Return the [X, Y] coordinate for the center point of the cell that contains the specified text.  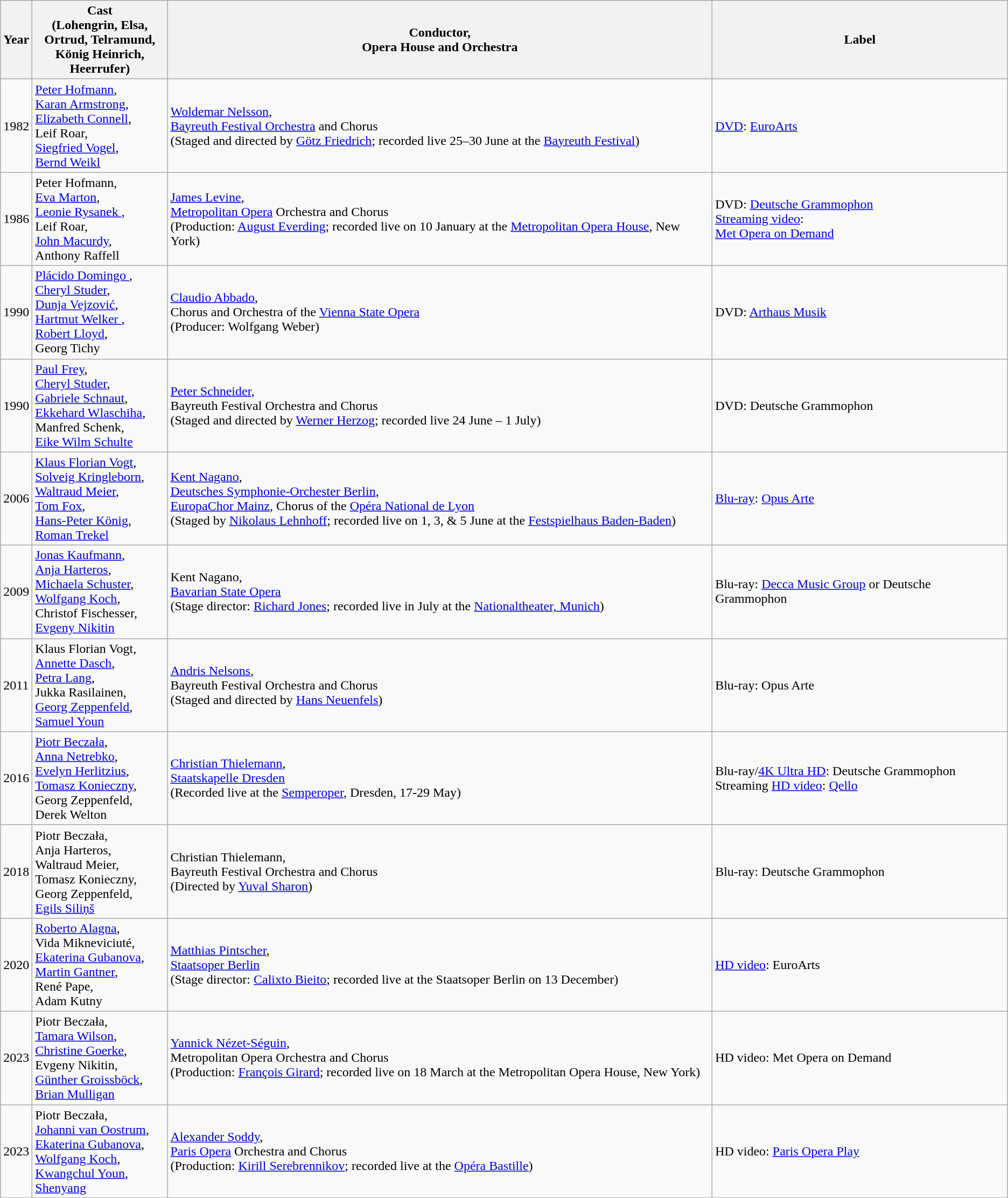
Matthias Pintscher,Staatsoper Berlin(Stage director: Calixto Bieito; recorded live at the Staatsoper Berlin on 13 December) [440, 964]
HD video: EuroArts [860, 964]
Plácido Domingo ,Cheryl Studer,Dunja Vejzović,Hartmut Welker ,Robert Lloyd,Georg Tichy [100, 312]
2016 [16, 778]
Christian Thielemann,Bayreuth Festival Orchestra and Chorus(Directed by Yuval Sharon) [440, 872]
Peter Hofmann,Eva Marton,Leonie Rysanek ,Leif Roar,John Macurdy,Anthony Raffell [100, 219]
DVD: Deutsche Grammophon [860, 405]
Peter Hofmann,Karan Armstrong,Elizabeth Connell,Leif Roar,Siegfried Vogel,Bernd Weikl [100, 126]
Piotr Beczała,Tamara Wilson,Christine Goerke,Evgeny Nikitin,Günther Groissböck,Brian Mulligan [100, 1058]
Roberto Alagna,Vida Mikneviciuté,Ekaterina Gubanova,Martin Gantner,René Pape,Adam Kutny [100, 964]
Blu-ray/4K Ultra HD: Deutsche GrammophonStreaming HD video: Qello [860, 778]
Year [16, 40]
Christian Thielemann,Staatskapelle Dresden(Recorded live at the Semperoper, Dresden, 17-29 May) [440, 778]
Claudio Abbado,Chorus and Orchestra of the Vienna State Opera(Producer: Wolfgang Weber) [440, 312]
Cast (Lohengrin, Elsa,Ortrud, Telramund,König Heinrich, Heerrufer) [100, 40]
DVD: EuroArts [860, 126]
Piotr Beczała,Johanni van Oostrum,Ekaterina Gubanova,Wolfgang Koch,Kwangchul Youn,Shenyang [100, 1151]
1982 [16, 126]
2018 [16, 872]
2011 [16, 685]
Klaus Florian Vogt,Annette Dasch,Petra Lang,Jukka Rasilainen,Georg Zeppenfeld,Samuel Youn [100, 685]
DVD: Arthaus Musik [860, 312]
2009 [16, 591]
2020 [16, 964]
Kent Nagano,Bavarian State Opera(Stage director: Richard Jones; recorded live in July at the Nationaltheater, Munich) [440, 591]
Peter Schneider,Bayreuth Festival Orchestra and Chorus(Staged and directed by Werner Herzog; recorded live 24 June – 1 July) [440, 405]
Conductor,Opera House and Orchestra [440, 40]
Alexander Soddy, Paris Opera Orchestra and Chorus(Production: Kirill Serebrennikov; recorded live at the Opéra Bastille) [440, 1151]
Jonas Kaufmann,Anja Harteros,Michaela Schuster,Wolfgang Koch,Christof Fischesser,Evgeny Nikitin [100, 591]
HD video: Met Opera on Demand [860, 1058]
Paul Frey,Cheryl Studer,Gabriele Schnaut,Ekkehard Wlaschiha,Manfred Schenk,Eike Wilm Schulte [100, 405]
HD video: Paris Opera Play [860, 1151]
Piotr Beczała,Anja Harteros,Waltraud Meier,Tomasz Konieczny,Georg Zeppenfeld,Egils Siliņš [100, 872]
Klaus Florian Vogt,Solveig Kringleborn,Waltraud Meier,Tom Fox,Hans-Peter König,Roman Trekel [100, 499]
Woldemar Nelsson,Bayreuth Festival Orchestra and Chorus(Staged and directed by Götz Friedrich; recorded live 25–30 June at the Bayreuth Festival) [440, 126]
2006 [16, 499]
1986 [16, 219]
Andris Nelsons,Bayreuth Festival Orchestra and Chorus(Staged and directed by Hans Neuenfels) [440, 685]
Label [860, 40]
Piotr Beczała,Anna Netrebko,Evelyn Herlitzius,Tomasz Konieczny,Georg Zeppenfeld,Derek Welton [100, 778]
Blu-ray: Deutsche Grammophon [860, 872]
DVD: Deutsche GrammophonStreaming video: Met Opera on Demand [860, 219]
Blu-ray: Decca Music Group or Deutsche Grammophon [860, 591]
